Scan for the cell matching the given text and deliver its (X, Y) coordinate at center. 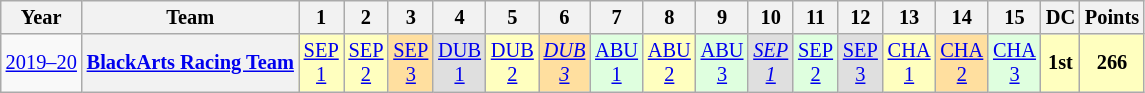
6 (565, 17)
1 (322, 17)
CHA1 (910, 63)
4 (460, 17)
13 (910, 17)
DUB3 (565, 63)
CHA2 (962, 63)
2 (366, 17)
1st (1060, 63)
Year (42, 17)
7 (616, 17)
ABU1 (616, 63)
Team (190, 17)
DUB1 (460, 63)
10 (770, 17)
ABU2 (670, 63)
Points (1112, 17)
14 (962, 17)
CHA3 (1014, 63)
9 (722, 17)
BlackArts Racing Team (190, 63)
DC (1060, 17)
12 (860, 17)
266 (1112, 63)
8 (670, 17)
15 (1014, 17)
3 (410, 17)
5 (512, 17)
2019–20 (42, 63)
11 (816, 17)
DUB2 (512, 63)
ABU3 (722, 63)
